Search for the cell housing the specified text and yield its (X, Y) center coordinate. 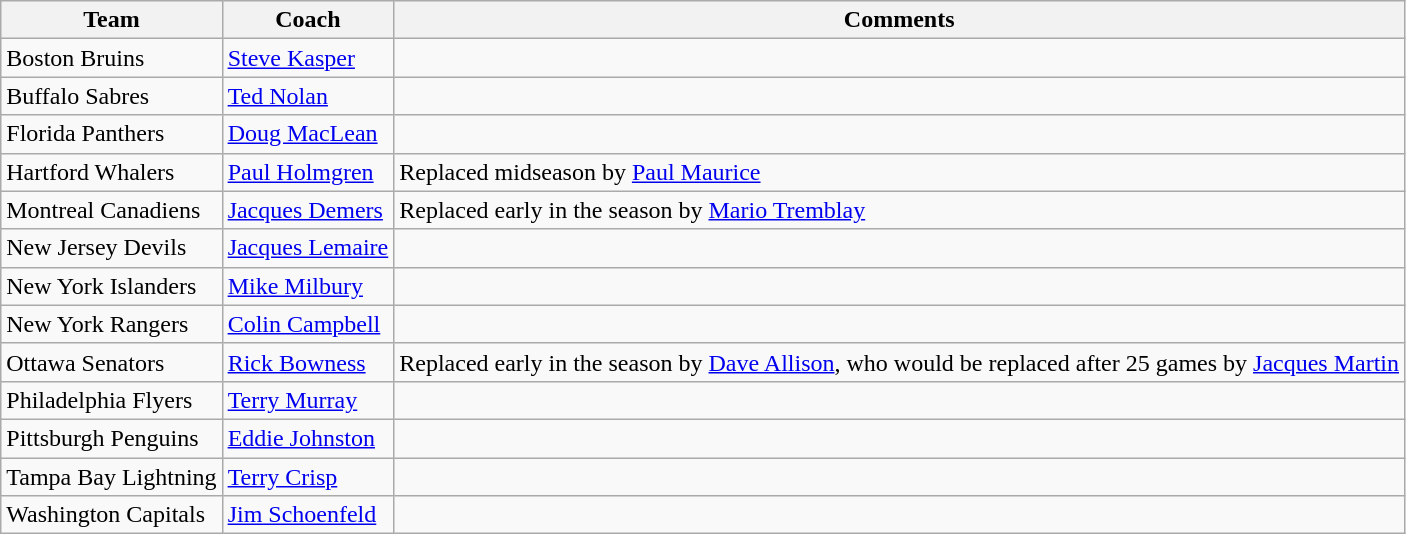
Ted Nolan (308, 96)
Washington Capitals (112, 515)
Comments (900, 20)
Philadelphia Flyers (112, 400)
New Jersey Devils (112, 248)
New York Islanders (112, 286)
Colin Campbell (308, 324)
Pittsburgh Penguins (112, 438)
Rick Bowness (308, 362)
Terry Crisp (308, 477)
Hartford Whalers (112, 172)
Buffalo Sabres (112, 96)
Boston Bruins (112, 58)
New York Rangers (112, 324)
Team (112, 20)
Jacques Lemaire (308, 248)
Replaced early in the season by Dave Allison, who would be replaced after 25 games by Jacques Martin (900, 362)
Paul Holmgren (308, 172)
Replaced midseason by Paul Maurice (900, 172)
Mike Milbury (308, 286)
Montreal Canadiens (112, 210)
Doug MacLean (308, 134)
Terry Murray (308, 400)
Replaced early in the season by Mario Tremblay (900, 210)
Jacques Demers (308, 210)
Steve Kasper (308, 58)
Tampa Bay Lightning (112, 477)
Florida Panthers (112, 134)
Coach (308, 20)
Eddie Johnston (308, 438)
Jim Schoenfeld (308, 515)
Ottawa Senators (112, 362)
